Return [x, y] of the center of cell containing provided text 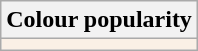
Colour popularity [100, 20]
